Capture the cell that displays the provided text and extract its (x, y) central coordinate. 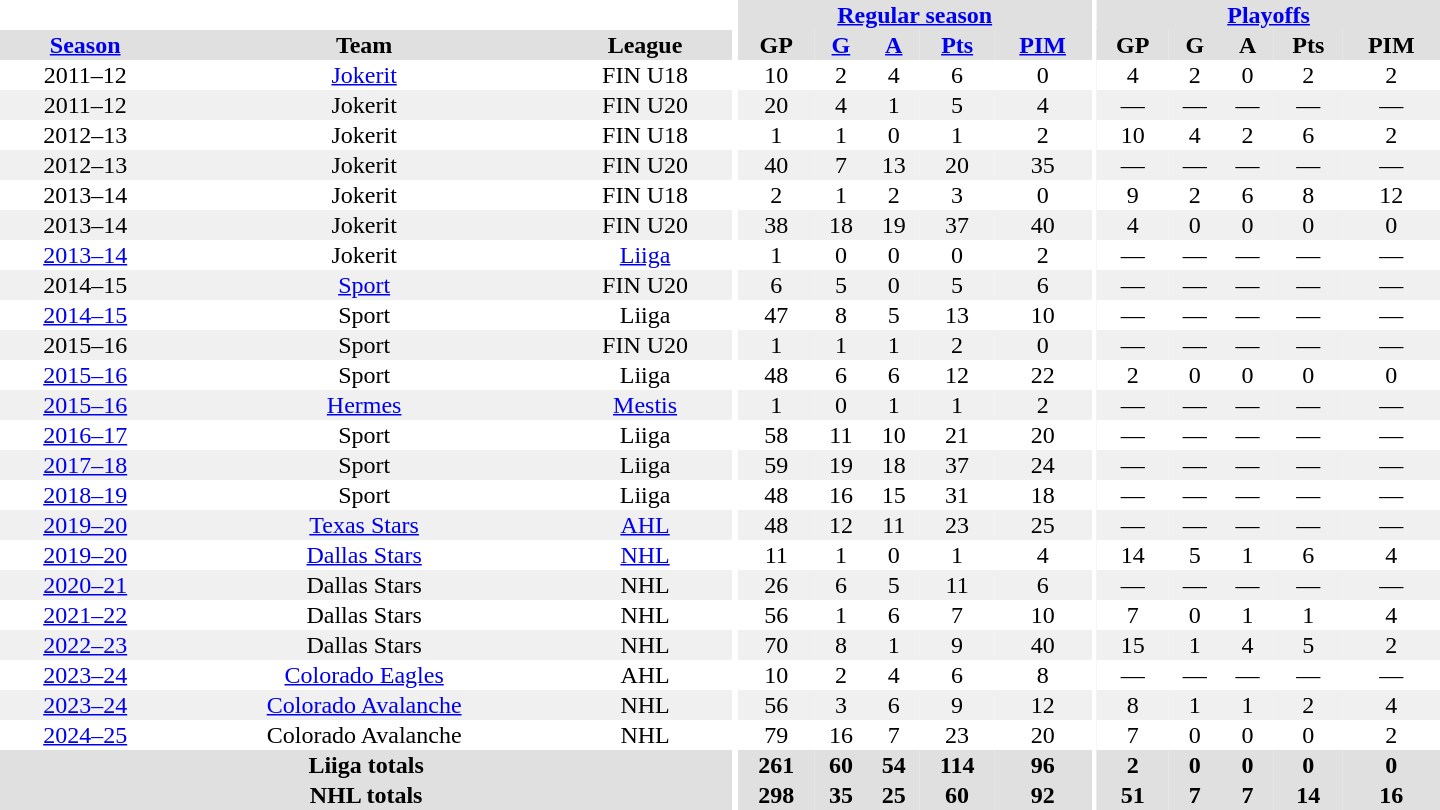
26 (776, 585)
79 (776, 735)
2020–21 (85, 585)
Liiga totals (366, 765)
96 (1042, 765)
Season (85, 45)
92 (1042, 795)
Mestis (645, 405)
114 (957, 765)
Regular season (914, 15)
70 (776, 645)
Colorado Eagles (364, 675)
2017–18 (85, 465)
31 (957, 495)
NHL totals (366, 795)
Hermes (364, 405)
League (645, 45)
2021–22 (85, 615)
58 (776, 435)
Team (364, 45)
Playoffs (1268, 15)
38 (776, 225)
51 (1132, 795)
2018–19 (85, 495)
2024–25 (85, 735)
54 (894, 765)
47 (776, 315)
21 (957, 435)
Texas Stars (364, 525)
22 (1042, 375)
2016–17 (85, 435)
261 (776, 765)
24 (1042, 465)
59 (776, 465)
298 (776, 795)
2022–23 (85, 645)
